Locate the cell with the specified text and output its [x, y] center coordinate. 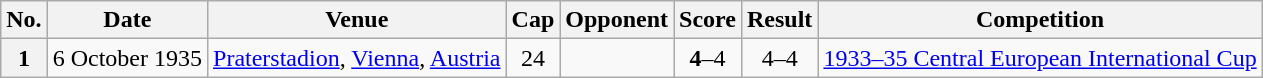
1 [24, 58]
1933–35 Central European International Cup [1040, 58]
No. [24, 20]
Result [779, 20]
Score [708, 20]
Competition [1040, 20]
Venue [357, 20]
Date [127, 20]
Cap [533, 20]
6 October 1935 [127, 58]
Praterstadion, Vienna, Austria [357, 58]
Opponent [617, 20]
24 [533, 58]
